Extract the [x, y] coordinate from the center of the cell holding the provided text.  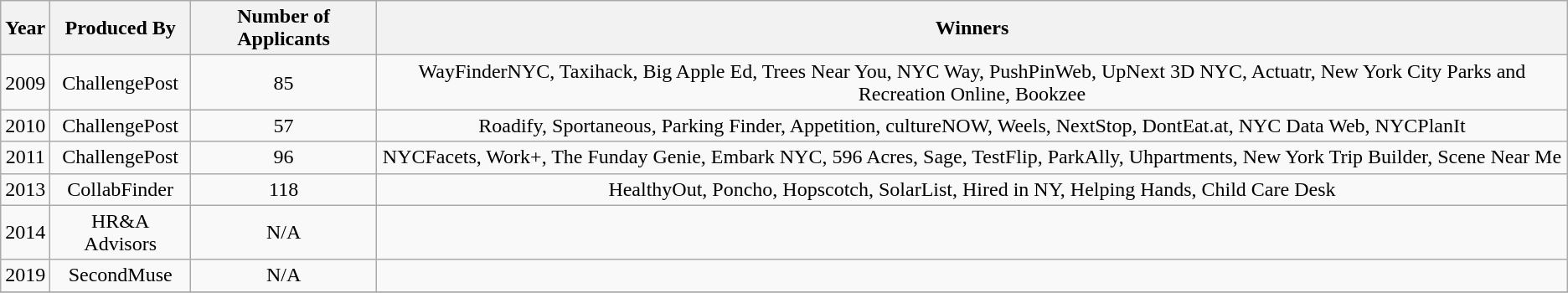
Roadify, Sportaneous, Parking Finder, Appetition, cultureNOW, Weels, NextStop, DontEat.at, NYC Data Web, NYCPlanIt [972, 126]
NYCFacets, Work+, The Funday Genie, Embark NYC, 596 Acres, Sage, TestFlip, ParkAlly, Uhpartments, New York Trip Builder, Scene Near Me [972, 157]
WayFinderNYC, Taxihack, Big Apple Ed, Trees Near You, NYC Way, PushPinWeb, UpNext 3D NYC, Actuatr, New York City Parks and Recreation Online, Bookzee [972, 82]
SecondMuse [121, 275]
2009 [25, 82]
2010 [25, 126]
57 [284, 126]
96 [284, 157]
Number of Applicants [284, 28]
2013 [25, 189]
HR&A Advisors [121, 233]
Winners [972, 28]
2014 [25, 233]
Produced By [121, 28]
HealthyOut, Poncho, Hopscotch, SolarList, Hired in NY, Helping Hands, Child Care Desk [972, 189]
2011 [25, 157]
85 [284, 82]
2019 [25, 275]
Year [25, 28]
CollabFinder [121, 189]
118 [284, 189]
